Pinpoint the cell where the given text exists, returning its [X, Y] midpoint coordinate. 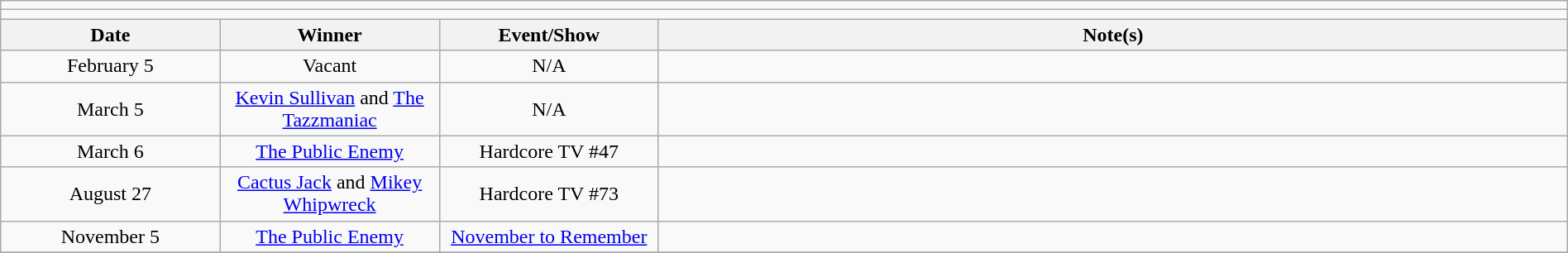
November 5 [111, 236]
Winner [329, 35]
March 6 [111, 151]
Note(s) [1113, 35]
November to Remember [549, 236]
Hardcore TV #47 [549, 151]
February 5 [111, 66]
March 5 [111, 109]
Date [111, 35]
Hardcore TV #73 [549, 193]
Event/Show [549, 35]
Kevin Sullivan and The Tazzmaniac [329, 109]
August 27 [111, 193]
Cactus Jack and Mikey Whipwreck [329, 193]
Vacant [329, 66]
